Scan for the cell matching the given text and deliver its [x, y] coordinate at center. 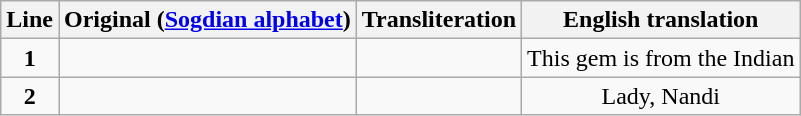
This gem is from the Indian [661, 58]
2 [30, 96]
1 [30, 58]
Original (Sogdian alphabet) [207, 20]
English translation [661, 20]
Transliteration [438, 20]
Line [30, 20]
Lady, Nandi [661, 96]
